Capture the cell that displays the provided text and extract its (x, y) central coordinate. 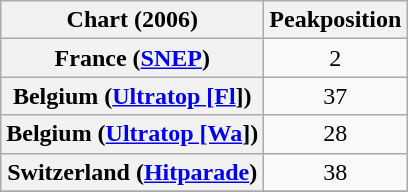
France (SNEP) (132, 58)
Peakposition (336, 20)
Switzerland (Hitparade) (132, 172)
Belgium (Ultratop [Fl]) (132, 96)
Belgium (Ultratop [Wa]) (132, 134)
2 (336, 58)
38 (336, 172)
Chart (2006) (132, 20)
37 (336, 96)
28 (336, 134)
